Return the [x, y] coordinate for the center point of the cell that contains the specified text.  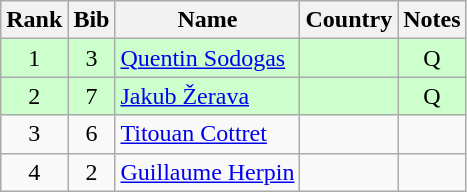
6 [92, 134]
Name [208, 20]
7 [92, 96]
Jakub Žerava [208, 96]
Bib [92, 20]
Quentin Sodogas [208, 58]
4 [34, 172]
1 [34, 58]
Guillaume Herpin [208, 172]
Notes [432, 20]
Rank [34, 20]
Titouan Cottret [208, 134]
Country [349, 20]
